Return [x, y] of the center of cell containing provided text 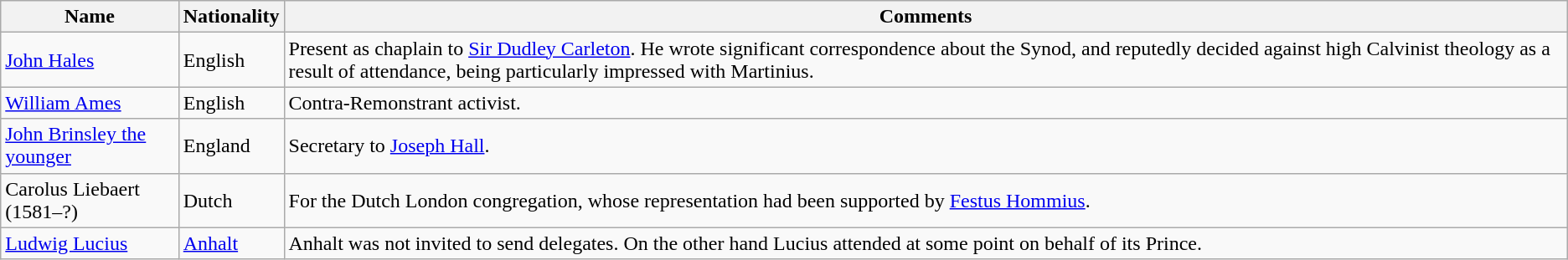
For the Dutch London congregation, whose representation had been supported by Festus Hommius. [926, 201]
Anhalt was not invited to send delegates. On the other hand Lucius attended at some point on behalf of its Prince. [926, 243]
Dutch [231, 201]
Contra-Remonstrant activist. [926, 103]
William Ames [90, 103]
England [231, 145]
Ludwig Lucius [90, 243]
Comments [926, 17]
Name [90, 17]
John Hales [90, 60]
John Brinsley the younger [90, 145]
Anhalt [231, 243]
Secretary to Joseph Hall. [926, 145]
Nationality [231, 17]
Carolus Liebaert (1581–?) [90, 201]
